Pinpoint the cell where the given text exists, returning its [X, Y] midpoint coordinate. 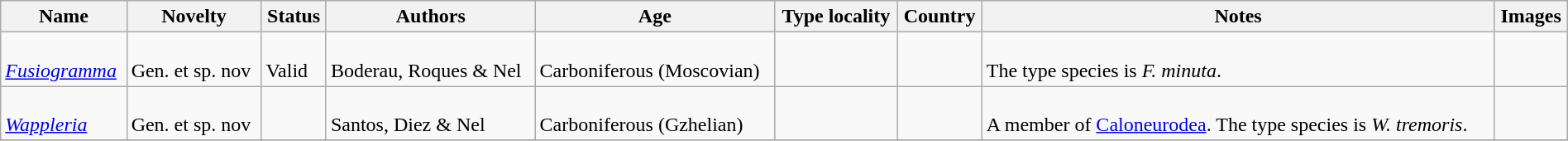
Age [655, 17]
Santos, Diez & Nel [430, 113]
Carboniferous (Gzhelian) [655, 113]
Carboniferous (Moscovian) [655, 60]
Notes [1238, 17]
Country [939, 17]
Valid [294, 60]
Name [64, 17]
Novelty [194, 17]
A member of Caloneurodea. The type species is W. tremoris. [1238, 113]
Boderau, Roques & Nel [430, 60]
Type locality [836, 17]
Wappleria [64, 113]
The type species is F. minuta. [1238, 60]
Status [294, 17]
Images [1531, 17]
Authors [430, 17]
Fusiogramma [64, 60]
